Find where the given text appears and provide that cell's center as [x, y] coordinate. 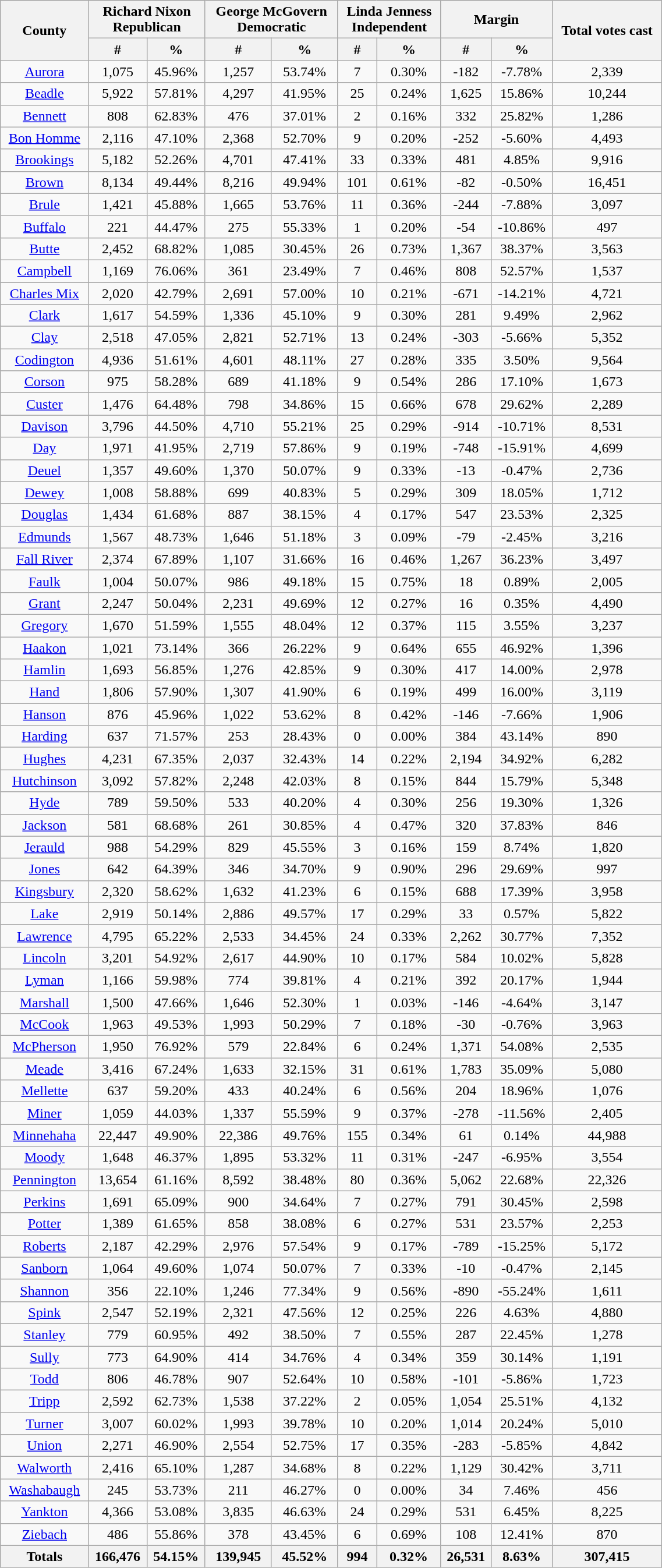
76.06% [176, 271]
2,374 [118, 559]
6,282 [607, 759]
492 [238, 1335]
2,535 [607, 1047]
846 [607, 825]
359 [466, 1357]
22.68% [522, 1180]
Beadle [44, 94]
31 [357, 1069]
Charles Mix [44, 293]
346 [238, 869]
42.29% [176, 1246]
-82 [466, 182]
Sanborn [44, 1268]
34.92% [522, 759]
0.69% [409, 1534]
13,654 [118, 1180]
0.54% [409, 382]
1,783 [466, 1069]
890 [607, 737]
46.92% [522, 648]
2,271 [118, 1446]
159 [466, 847]
1,169 [118, 271]
42.85% [305, 670]
-247 [466, 1158]
-2.45% [522, 537]
40.83% [305, 493]
Edmunds [44, 537]
-7.66% [522, 714]
1,014 [466, 1424]
1,693 [118, 670]
Lyman [44, 980]
Day [44, 448]
Linda JennessIndependent [389, 20]
Miner [44, 1113]
49.90% [176, 1135]
166,476 [118, 1556]
60.02% [176, 1424]
Jerauld [44, 847]
5,828 [607, 958]
5,010 [607, 1424]
2,037 [238, 759]
3,416 [118, 1069]
1,064 [118, 1268]
7.46% [522, 1490]
25.51% [522, 1401]
4,701 [238, 160]
51.59% [176, 625]
Clay [44, 338]
0.55% [409, 1335]
3,963 [607, 1025]
16,451 [607, 182]
-6.95% [522, 1158]
2,194 [466, 759]
1,538 [238, 1401]
3,958 [607, 891]
2,962 [607, 316]
1,107 [238, 559]
Hyde [44, 803]
384 [466, 737]
2,533 [238, 936]
791 [466, 1202]
Bennett [44, 116]
-244 [466, 204]
3,216 [607, 537]
23.53% [522, 515]
39.78% [305, 1424]
5,172 [607, 1246]
4,132 [607, 1401]
57.81% [176, 94]
1,004 [118, 581]
3,092 [118, 781]
2,253 [607, 1224]
296 [466, 869]
Brown [44, 182]
1,673 [607, 382]
2,368 [238, 138]
1,286 [607, 116]
Aurora [44, 72]
61.16% [176, 1180]
2,262 [466, 936]
1,963 [118, 1025]
44.90% [305, 958]
497 [607, 226]
52.64% [305, 1379]
-789 [466, 1246]
41.90% [305, 692]
139,945 [238, 1556]
0.32% [409, 1556]
41.23% [305, 891]
64.90% [176, 1357]
Buffalo [44, 226]
46.37% [176, 1158]
204 [466, 1091]
1,820 [607, 847]
22.45% [522, 1335]
Meade [44, 1069]
65.10% [176, 1468]
Todd [44, 1379]
40.24% [305, 1091]
50.29% [305, 1025]
2,592 [118, 1401]
887 [238, 515]
-10.86% [522, 226]
53.73% [176, 1490]
-101 [466, 1379]
38.48% [305, 1180]
1,276 [238, 670]
4,231 [118, 759]
844 [466, 781]
332 [466, 116]
1,367 [466, 249]
1,246 [238, 1290]
18 [466, 581]
1,326 [607, 803]
53.08% [176, 1512]
61.65% [176, 1224]
Gregory [44, 625]
-15.25% [522, 1246]
1,022 [238, 714]
3,201 [118, 958]
2,598 [607, 1202]
3,119 [607, 692]
Ziebach [44, 1534]
1,971 [118, 448]
Hanson [44, 714]
McPherson [44, 1047]
45.10% [305, 316]
44.47% [176, 226]
0.42% [409, 714]
2,405 [607, 1113]
-0.50% [522, 182]
Lawrence [44, 936]
476 [238, 116]
52.26% [176, 160]
18.05% [522, 493]
Yankton [44, 1512]
0.05% [409, 1401]
15.79% [522, 781]
26 [357, 249]
Harding [44, 737]
Brookings [44, 160]
8,531 [607, 426]
5,922 [118, 94]
49.18% [305, 581]
47.56% [305, 1312]
221 [118, 226]
774 [238, 980]
53.76% [305, 204]
-303 [466, 338]
34 [466, 1490]
54.15% [176, 1556]
2,691 [238, 293]
3,147 [607, 1002]
1,074 [238, 1268]
Washabaugh [44, 1490]
1,806 [118, 692]
-11.56% [522, 1113]
2,518 [118, 338]
1,396 [607, 648]
-15.91% [522, 448]
1,054 [466, 1401]
3,007 [118, 1424]
53.62% [305, 714]
1,665 [238, 204]
44.03% [176, 1113]
54.92% [176, 958]
456 [607, 1490]
Deuel [44, 470]
Codington [44, 360]
481 [466, 160]
7,352 [607, 936]
Roberts [44, 1246]
997 [607, 869]
994 [357, 1556]
Hand [44, 692]
52.75% [305, 1446]
44.50% [176, 426]
5,348 [607, 781]
4,880 [607, 1312]
52.19% [176, 1312]
309 [466, 493]
1,633 [238, 1069]
22.84% [305, 1047]
22,326 [607, 1180]
40.20% [305, 803]
1,500 [118, 1002]
51.61% [176, 360]
417 [466, 670]
1,389 [118, 1224]
45.52% [305, 1556]
2,416 [118, 1468]
13 [357, 338]
4,721 [607, 293]
1,278 [607, 1335]
281 [466, 316]
-0.76% [522, 1025]
Perkins [44, 1202]
61.68% [176, 515]
62.73% [176, 1401]
Potter [44, 1224]
-10 [466, 1268]
256 [466, 803]
34.45% [305, 936]
1,307 [238, 692]
211 [238, 1490]
71.57% [176, 737]
65.22% [176, 936]
23.57% [522, 1224]
48.04% [305, 625]
2,547 [118, 1312]
0.90% [409, 869]
Jones [44, 869]
5,062 [466, 1180]
5,080 [607, 1069]
378 [238, 1534]
76.92% [176, 1047]
49.94% [305, 182]
2,231 [238, 603]
37.83% [522, 825]
Margin [496, 20]
356 [118, 1290]
65.09% [176, 1202]
47.05% [176, 338]
1,085 [238, 249]
4,490 [607, 603]
34.68% [305, 1468]
2,289 [607, 404]
1,336 [238, 316]
975 [118, 382]
366 [238, 648]
2,554 [238, 1446]
Lake [44, 914]
3,796 [118, 426]
46.27% [305, 1490]
3,563 [607, 249]
5,822 [607, 914]
43.45% [305, 1534]
Custer [44, 404]
108 [466, 1534]
579 [238, 1047]
414 [238, 1357]
2,617 [238, 958]
Corson [44, 382]
115 [466, 625]
0.28% [409, 360]
Davison [44, 426]
46.90% [176, 1446]
46.63% [305, 1512]
12.41% [522, 1534]
64.48% [176, 404]
28.43% [305, 737]
4,493 [607, 138]
8.74% [522, 847]
56.85% [176, 670]
688 [466, 891]
0.66% [409, 404]
2,247 [118, 603]
0.64% [409, 648]
-671 [466, 293]
1,421 [118, 204]
3,835 [238, 1512]
1,370 [238, 470]
Total votes cast [607, 30]
1,075 [118, 72]
858 [238, 1224]
-14.21% [522, 293]
Jackson [44, 825]
38.08% [305, 1224]
67.89% [176, 559]
101 [357, 182]
4,795 [118, 936]
-4.64% [522, 1002]
4,601 [238, 360]
2,116 [118, 138]
253 [238, 737]
4,936 [118, 360]
Spink [44, 1312]
34.86% [305, 404]
1,337 [238, 1113]
1,476 [118, 404]
-890 [466, 1290]
2,325 [607, 515]
48.73% [176, 537]
499 [466, 692]
22.10% [176, 1290]
49.76% [305, 1135]
789 [118, 803]
655 [466, 648]
39.81% [305, 980]
Walworth [44, 1468]
44,988 [607, 1135]
77.34% [305, 1290]
38.15% [305, 515]
1,691 [118, 1202]
3,497 [607, 559]
0.58% [409, 1379]
Hughes [44, 759]
10,244 [607, 94]
Sully [44, 1357]
320 [466, 825]
642 [118, 869]
57.00% [305, 293]
30.77% [522, 936]
17.10% [522, 382]
Tripp [44, 1401]
0.31% [409, 1158]
486 [118, 1534]
49.57% [305, 914]
36.23% [522, 559]
52.71% [305, 338]
689 [238, 382]
699 [238, 493]
59.98% [176, 980]
1,944 [607, 980]
9.49% [522, 316]
-5.66% [522, 338]
32.43% [305, 759]
31.66% [305, 559]
1,670 [118, 625]
6.45% [522, 1512]
3.55% [522, 625]
Butte [44, 249]
47.66% [176, 1002]
0.03% [409, 1002]
1,191 [607, 1357]
25.82% [522, 116]
35.09% [522, 1069]
53.32% [305, 1158]
59.20% [176, 1091]
34.64% [305, 1202]
55.33% [305, 226]
59.50% [176, 803]
14.00% [522, 670]
4,842 [607, 1446]
1,712 [607, 493]
50.04% [176, 603]
Pennington [44, 1180]
-30 [466, 1025]
5 [357, 493]
10.02% [522, 958]
51.18% [305, 537]
57.86% [305, 448]
3.50% [522, 360]
38.50% [305, 1335]
1,357 [118, 470]
14 [357, 759]
-7.88% [522, 204]
45.55% [305, 847]
4,699 [607, 448]
54.59% [176, 316]
806 [118, 1379]
900 [238, 1202]
2,919 [118, 914]
3,237 [607, 625]
61 [466, 1135]
986 [238, 581]
-5.60% [522, 138]
18.96% [522, 1091]
Mellette [44, 1091]
45.88% [176, 204]
54.29% [176, 847]
361 [238, 271]
1,950 [118, 1047]
-7.78% [522, 72]
37.01% [305, 116]
55.21% [305, 426]
8,225 [607, 1512]
Campbell [44, 271]
Shannon [44, 1290]
-182 [466, 72]
-748 [466, 448]
16.00% [522, 692]
2,320 [118, 891]
779 [118, 1335]
0.47% [409, 825]
Hutchinson [44, 781]
20.24% [522, 1424]
8,592 [238, 1180]
773 [118, 1357]
27 [357, 360]
54.08% [522, 1047]
43.14% [522, 737]
287 [466, 1335]
9,916 [607, 160]
55.59% [305, 1113]
1,555 [238, 625]
1,611 [607, 1290]
Haakon [44, 648]
584 [466, 958]
22,386 [238, 1135]
30.42% [522, 1468]
67.35% [176, 759]
30.85% [305, 825]
26,531 [466, 1556]
1,906 [607, 714]
1,008 [118, 493]
2,020 [118, 293]
Clark [44, 316]
52.30% [305, 1002]
57.90% [176, 692]
0.73% [409, 249]
McCook [44, 1025]
Grant [44, 603]
-252 [466, 138]
2,339 [607, 72]
4.85% [522, 160]
155 [357, 1135]
37.22% [305, 1401]
4,710 [238, 426]
County [44, 30]
581 [118, 825]
Lincoln [44, 958]
988 [118, 847]
8,134 [118, 182]
261 [238, 825]
32.15% [305, 1069]
Faulk [44, 581]
68.68% [176, 825]
57.82% [176, 781]
2,452 [118, 249]
29.62% [522, 404]
58.88% [176, 493]
1,625 [466, 94]
Kingsbury [44, 891]
Moody [44, 1158]
1,267 [466, 559]
547 [466, 515]
23.49% [305, 271]
5,182 [118, 160]
73.14% [176, 648]
-79 [466, 537]
53.74% [305, 72]
52.57% [522, 271]
245 [118, 1490]
3,711 [607, 1468]
49.53% [176, 1025]
41.18% [305, 382]
-54 [466, 226]
2,321 [238, 1312]
3,097 [607, 204]
2,248 [238, 781]
0.18% [409, 1025]
Union [44, 1446]
62.83% [176, 116]
1,371 [466, 1047]
2,736 [607, 470]
58.28% [176, 382]
876 [118, 714]
29.69% [522, 869]
Douglas [44, 515]
-5.86% [522, 1379]
Brule [44, 204]
Fall River [44, 559]
4.63% [522, 1312]
80 [357, 1180]
4,297 [238, 94]
19.30% [522, 803]
George McGovernDemocratic [271, 20]
46.78% [176, 1379]
1,632 [238, 891]
58.62% [176, 891]
0.25% [409, 1312]
-914 [466, 426]
2,886 [238, 914]
47.41% [305, 160]
34.76% [305, 1357]
68.82% [176, 249]
Richard NixonRepublican [147, 20]
Marshall [44, 1002]
307,415 [607, 1556]
34.70% [305, 869]
2,145 [607, 1268]
-5.85% [522, 1446]
9,564 [607, 360]
829 [238, 847]
3,554 [607, 1158]
0.75% [409, 581]
678 [466, 404]
1,021 [118, 648]
1,287 [238, 1468]
0.09% [409, 537]
1,059 [118, 1113]
60.95% [176, 1335]
38.37% [522, 249]
Totals [44, 1556]
5,352 [607, 338]
335 [466, 360]
Turner [44, 1424]
42.03% [305, 781]
52.70% [305, 138]
Hamlin [44, 670]
67.24% [176, 1069]
533 [238, 803]
2,821 [238, 338]
870 [607, 1534]
55.86% [176, 1534]
798 [238, 404]
1,567 [118, 537]
57.54% [305, 1246]
49.44% [176, 182]
20.17% [522, 980]
Bon Homme [44, 138]
1,648 [118, 1158]
907 [238, 1379]
1,434 [118, 515]
0.14% [522, 1135]
-55.24% [522, 1290]
275 [238, 226]
1,537 [607, 271]
392 [466, 980]
1,166 [118, 980]
433 [238, 1091]
4,366 [118, 1512]
2,719 [238, 448]
-283 [466, 1446]
1,257 [238, 72]
286 [466, 382]
0.89% [522, 581]
22,447 [118, 1135]
26.22% [305, 648]
2,978 [607, 670]
42.79% [176, 293]
1,076 [607, 1091]
50.14% [176, 914]
Dewey [44, 493]
Stanley [44, 1335]
8,216 [238, 182]
15.86% [522, 94]
48.11% [305, 360]
2,187 [118, 1246]
1,895 [238, 1158]
226 [466, 1312]
30.14% [522, 1357]
-278 [466, 1113]
0.57% [522, 914]
Minnehaha [44, 1135]
47.10% [176, 138]
-13 [466, 470]
1,129 [466, 1468]
8.63% [522, 1556]
1,723 [607, 1379]
1,617 [118, 316]
17.39% [522, 891]
2,976 [238, 1246]
2,005 [607, 581]
64.39% [176, 869]
49.69% [305, 603]
-10.71% [522, 426]
